Output the (X, Y) coordinate of the center of the cell containing the given text.  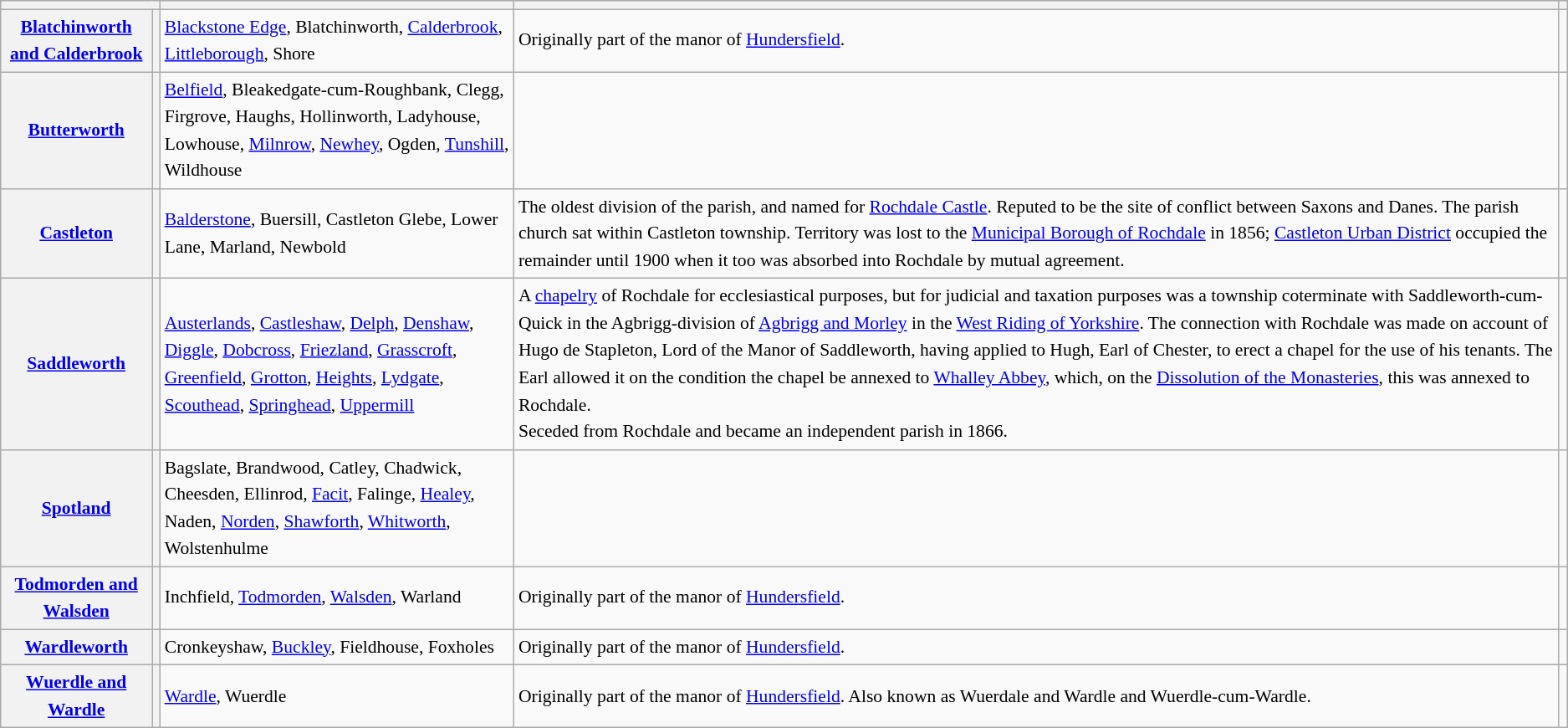
Saddleworth (77, 364)
Belfield, Bleakedgate-cum-Roughbank, Clegg, Firgrove, Haughs, Hollinworth, Ladyhouse, Lowhouse, Milnrow, Newhey, Ogden, Tunshill, Wildhouse (338, 131)
Blackstone Edge, Blatchinworth, Calderbrook, Littleborough, Shore (338, 40)
Butterworth (77, 131)
Blatchinworth and Calderbrook (77, 40)
Castleton (77, 234)
Balderstone, Buersill, Castleton Glebe, Lower Lane, Marland, Newbold (338, 234)
Spotland (77, 509)
Originally part of the manor of Hundersfield. Also known as Wuerdale and Wardle and Wuerdle-cum-Wardle. (1037, 696)
Wardle, Wuerdle (338, 696)
Inchfield, Todmorden, Walsden, Warland (338, 597)
Wardleworth (77, 648)
Wuerdle and Wardle (77, 696)
Bagslate, Brandwood, Catley, Chadwick, Cheesden, Ellinrod, Facit, Falinge, Healey, Naden, Norden, Shawforth, Whitworth, Wolstenhulme (338, 509)
Cronkeyshaw, Buckley, Fieldhouse, Foxholes (338, 648)
Todmorden and Walsden (77, 597)
